Return the (X, Y) coordinate for the center point of the cell that contains the specified text.  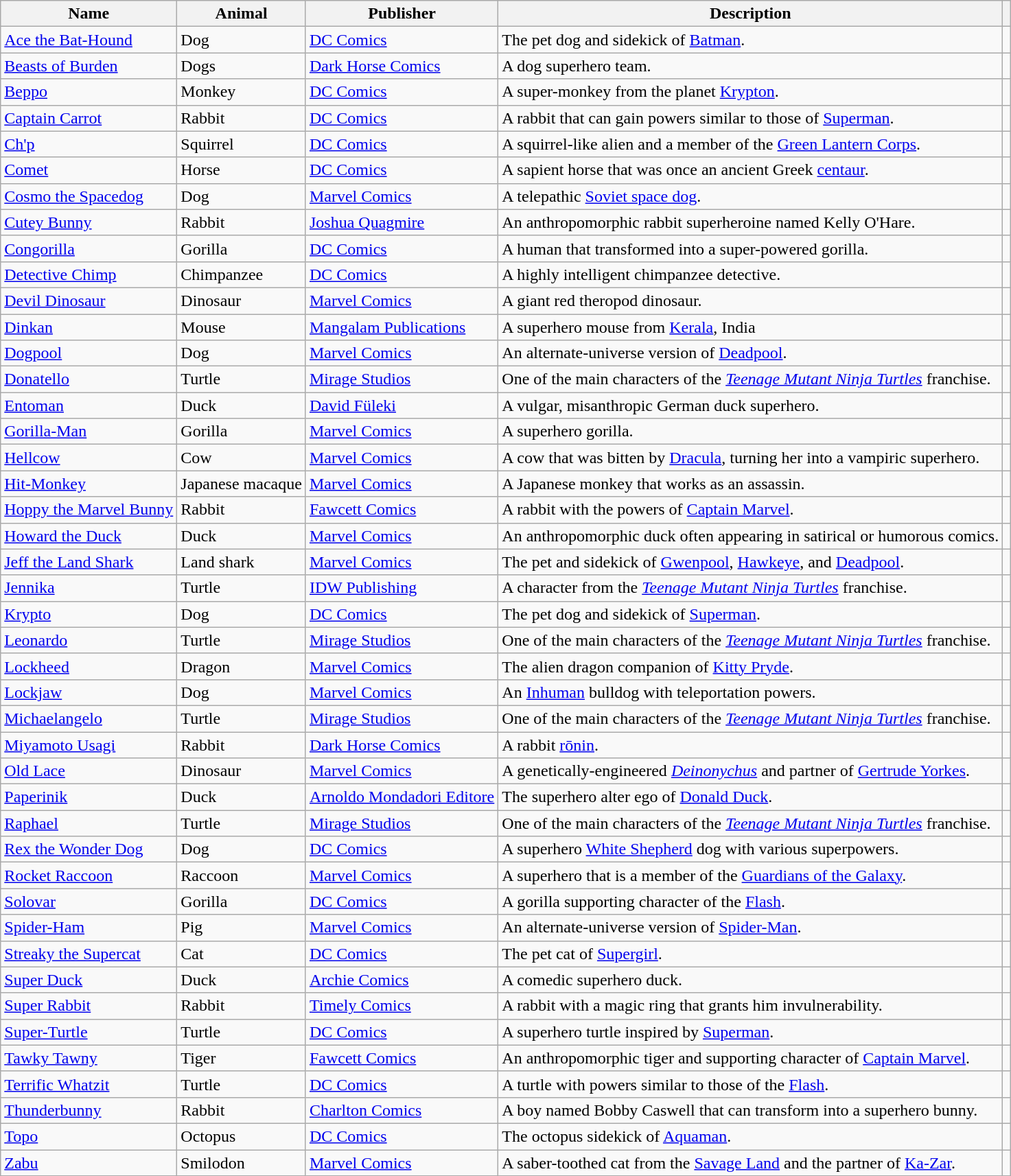
Krypto (89, 614)
Paperinik (89, 797)
Entoman (89, 405)
Publisher (402, 14)
Chimpanzee (242, 274)
Beasts of Burden (89, 66)
Smilodon (242, 1163)
Tiger (242, 1058)
A super-monkey from the planet Krypton. (751, 92)
Hellcow (89, 458)
A gorilla supporting character of the Flash. (751, 902)
Jeff the Land Shark (89, 562)
The pet cat of Supergirl. (751, 954)
A rabbit rōnin. (751, 744)
Rex the Wonder Dog (89, 849)
A dog superhero team. (751, 66)
Dinkan (89, 327)
Charlton Comics (402, 1110)
Thunderbunny (89, 1110)
A cow that was bitten by Dracula, turning her into a vampiric superhero. (751, 458)
Hit-Monkey (89, 484)
A sapient horse that was once an ancient Greek centaur. (751, 170)
An alternate-universe version of Spider-Man. (751, 928)
Archie Comics (402, 980)
Miyamoto Usagi (89, 744)
A turtle with powers similar to those of the Flash. (751, 1084)
Raccoon (242, 875)
Horse (242, 170)
A character from the Teenage Mutant Ninja Turtles franchise. (751, 588)
A Japanese monkey that works as an assassin. (751, 484)
Devil Dinosaur (89, 301)
Cat (242, 954)
The alien dragon companion of Kitty Pryde. (751, 666)
A superhero that is a member of the Guardians of the Galaxy. (751, 875)
Raphael (89, 823)
Congorilla (89, 248)
Ch'p (89, 144)
Joshua Quagmire (402, 222)
A superhero gorilla. (751, 432)
A superhero turtle inspired by Superman. (751, 1032)
A squirrel-like alien and a member of the Green Lantern Corps. (751, 144)
Rocket Raccoon (89, 875)
Tawky Tawny (89, 1058)
A giant red theropod dinosaur. (751, 301)
Solovar (89, 902)
Octopus (242, 1136)
Spider-Ham (89, 928)
The octopus sidekick of Aquaman. (751, 1136)
An alternate-universe version of Deadpool. (751, 353)
Mangalam Publications (402, 327)
Super-Turtle (89, 1032)
Name (89, 14)
IDW Publishing (402, 588)
Description (751, 14)
Cosmo the Spacedog (89, 196)
A boy named Bobby Caswell that can transform into a superhero bunny. (751, 1110)
Leonardo (89, 640)
Beppo (89, 92)
Streaky the Supercat (89, 954)
Dogs (242, 66)
Squirrel (242, 144)
A rabbit with the powers of Captain Marvel. (751, 510)
The pet dog and sidekick of Batman. (751, 40)
An anthropomorphic rabbit superheroine named Kelly O'Hare. (751, 222)
Jennika (89, 588)
Super Duck (89, 980)
Donatello (89, 379)
Old Lace (89, 771)
Gorilla-Man (89, 432)
A superhero mouse from Kerala, India (751, 327)
The pet dog and sidekick of Superman. (751, 614)
A vulgar, misanthropic German duck superhero. (751, 405)
An anthropomorphic duck often appearing in satirical or humorous comics. (751, 536)
Michaelangelo (89, 718)
Ace the Bat-Hound (89, 40)
Animal (242, 14)
A rabbit that can gain powers similar to those of Superman. (751, 118)
Topo (89, 1136)
Monkey (242, 92)
Howard the Duck (89, 536)
Detective Chimp (89, 274)
The pet and sidekick of Gwenpool, Hawkeye, and Deadpool. (751, 562)
Cow (242, 458)
Terrific Whatzit (89, 1084)
Lockjaw (89, 692)
Japanese macaque (242, 484)
Hoppy the Marvel Bunny (89, 510)
David Füleki (402, 405)
A rabbit with a magic ring that grants him invulnerability. (751, 1006)
Mouse (242, 327)
An anthropomorphic tiger and supporting character of Captain Marvel. (751, 1058)
A human that transformed into a super-powered gorilla. (751, 248)
A telepathic Soviet space dog. (751, 196)
Comet (89, 170)
Dragon (242, 666)
Pig (242, 928)
The superhero alter ego of Donald Duck. (751, 797)
Lockheed (89, 666)
Zabu (89, 1163)
A highly intelligent chimpanzee detective. (751, 274)
Super Rabbit (89, 1006)
A comedic superhero duck. (751, 980)
Arnoldo Mondadori Editore (402, 797)
A saber-toothed cat from the Savage Land and the partner of Ka-Zar. (751, 1163)
Captain Carrot (89, 118)
An Inhuman bulldog with teleportation powers. (751, 692)
A superhero White Shepherd dog with various superpowers. (751, 849)
Cutey Bunny (89, 222)
Dogpool (89, 353)
Timely Comics (402, 1006)
A genetically-engineered Deinonychus and partner of Gertrude Yorkes. (751, 771)
Land shark (242, 562)
